Return [X, Y] of the center of cell containing provided text 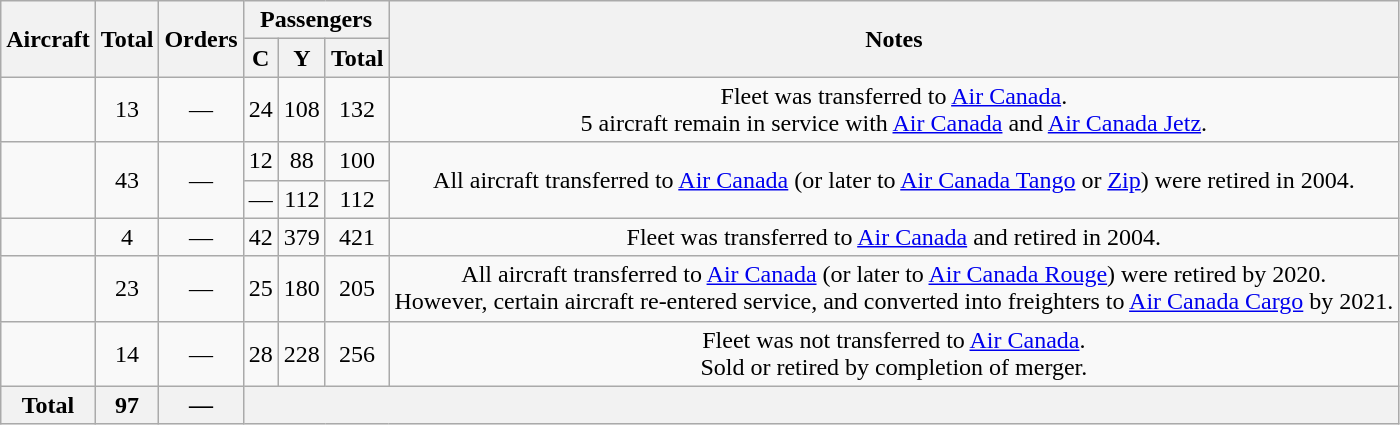
Fleet was transferred to Air Canada and retired in 2004. [894, 237]
Fleet was transferred to Air Canada.5 aircraft remain in service with Air Canada and Air Canada Jetz. [894, 110]
43 [127, 180]
13 [127, 110]
256 [357, 354]
132 [357, 110]
C [260, 58]
228 [302, 354]
42 [260, 237]
28 [260, 354]
All aircraft transferred to Air Canada (or later to Air Canada Tango or Zip) were retired in 2004. [894, 180]
205 [357, 288]
Orders [201, 39]
23 [127, 288]
Aircraft [48, 39]
Y [302, 58]
180 [302, 288]
97 [127, 405]
12 [260, 161]
Passengers [316, 20]
Fleet was not transferred to Air Canada.Sold or retired by completion of merger. [894, 354]
Notes [894, 39]
24 [260, 110]
14 [127, 354]
108 [302, 110]
88 [302, 161]
379 [302, 237]
4 [127, 237]
421 [357, 237]
100 [357, 161]
25 [260, 288]
